Return [X, Y] of the center of cell containing provided text 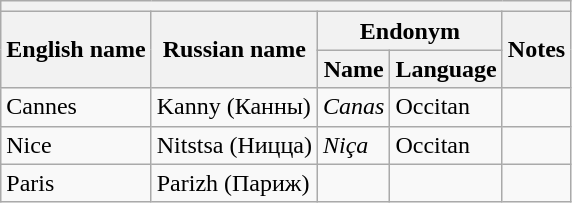
Canas [353, 107]
Niça [353, 145]
Paris [76, 183]
Endonym [410, 31]
Nitstsa (Ницца) [234, 145]
Parizh (Париж) [234, 183]
Name [353, 69]
English name [76, 50]
Nice [76, 145]
Russian name [234, 50]
Language [446, 69]
Cannes [76, 107]
Kanny (Канны) [234, 107]
Notes [536, 50]
